Identify which cell holds the provided text, then report its [x, y] central coordinate. 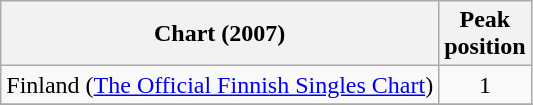
Finland (The Official Finnish Singles Chart) [220, 85]
Chart (2007) [220, 34]
1 [485, 85]
Peakposition [485, 34]
